Locate the cell with the specified text and output its [x, y] center coordinate. 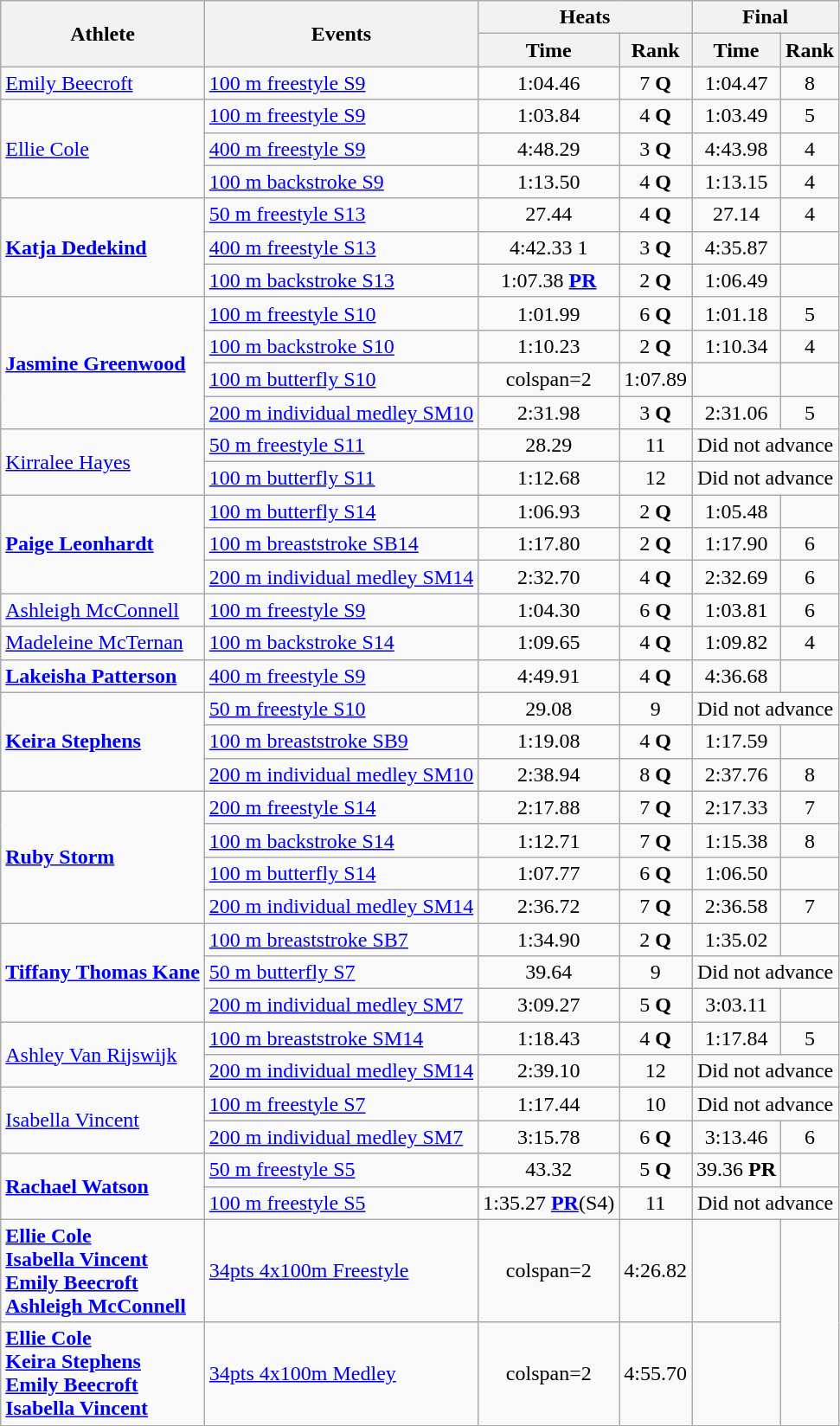
100 m breaststroke SB7 [341, 939]
Jasmine Greenwood [103, 363]
100 m breaststroke SB9 [341, 742]
Ashleigh McConnell [103, 610]
Kirralee Hayes [103, 462]
1:35.02 [737, 939]
100 m backstroke S13 [341, 280]
Katja Dedekind [103, 247]
1:07.38 PR [548, 280]
Ruby Storm [103, 857]
1:19.08 [548, 742]
1:01.99 [548, 313]
1:17.90 [737, 544]
1:03.84 [548, 116]
2:17.33 [737, 807]
2:31.98 [548, 413]
100 m breaststroke SB14 [341, 544]
Paige Leonhardt [103, 544]
1:05.48 [737, 511]
34pts 4x100m Freestyle [341, 1270]
2:36.72 [548, 906]
Athlete [103, 34]
50 m freestyle S5 [341, 1170]
1:17.59 [737, 742]
1:09.82 [737, 643]
100 m backstroke S10 [341, 346]
1:35.27 PR(S4) [548, 1203]
1:34.90 [548, 939]
4:49.91 [548, 676]
1:07.89 [656, 379]
Rachael Watson [103, 1186]
1:10.34 [737, 346]
Final [766, 17]
2:31.06 [737, 413]
2:37.76 [737, 774]
1:06.49 [737, 280]
1:03.81 [737, 610]
1:01.18 [737, 313]
3:13.46 [737, 1137]
1:12.71 [548, 840]
2:39.10 [548, 1071]
43.32 [548, 1170]
Tiffany Thomas Kane [103, 972]
50 m freestyle S11 [341, 446]
Events [341, 34]
3:09.27 [548, 1005]
27.44 [548, 215]
Ellie ColeKeira StephensEmily BeecroftIsabella Vincent [103, 1374]
1:07.77 [548, 873]
39.64 [548, 973]
2:32.69 [737, 577]
29.08 [548, 709]
4:36.68 [737, 676]
Ellie Cole Isabella Vincent Emily Beecroft Ashleigh McConnell [103, 1270]
1:06.93 [548, 511]
100 m butterfly S11 [341, 479]
100 m breaststroke SM14 [341, 1038]
1:15.38 [737, 840]
Emily Beecroft [103, 83]
50 m freestyle S10 [341, 709]
1:09.65 [548, 643]
50 m butterfly S7 [341, 973]
Isabella Vincent [103, 1121]
4:43.98 [737, 149]
Keira Stephens [103, 742]
4:26.82 [656, 1270]
1:13.15 [737, 182]
50 m freestyle S13 [341, 215]
Ashley Van Rijswijk [103, 1055]
39.36 PR [737, 1170]
1:12.68 [548, 479]
Madeleine McTernan [103, 643]
100 m freestyle S10 [341, 313]
4:35.87 [737, 247]
34pts 4x100m Medley [341, 1374]
1:17.44 [548, 1104]
Heats [585, 17]
2:36.58 [737, 906]
400 m freestyle S13 [341, 247]
1:04.46 [548, 83]
Ellie Cole [103, 149]
1:17.80 [548, 544]
100 m freestyle S5 [341, 1203]
200 m freestyle S14 [341, 807]
2:32.70 [548, 577]
2:38.94 [548, 774]
1:10.23 [548, 346]
1:03.49 [737, 116]
100 m backstroke S9 [341, 182]
3:15.78 [548, 1137]
8 Q [656, 774]
1:04.47 [737, 83]
Lakeisha Patterson [103, 676]
3:03.11 [737, 1005]
4:55.70 [656, 1374]
1:18.43 [548, 1038]
1:06.50 [737, 873]
2:17.88 [548, 807]
4:42.33 1 [548, 247]
100 m butterfly S10 [341, 379]
100 m freestyle S7 [341, 1104]
10 [656, 1104]
27.14 [737, 215]
1:13.50 [548, 182]
4:48.29 [548, 149]
1:04.30 [548, 610]
1:17.84 [737, 1038]
28.29 [548, 446]
